Extract the (x, y) coordinate from the center of the cell holding the provided text.  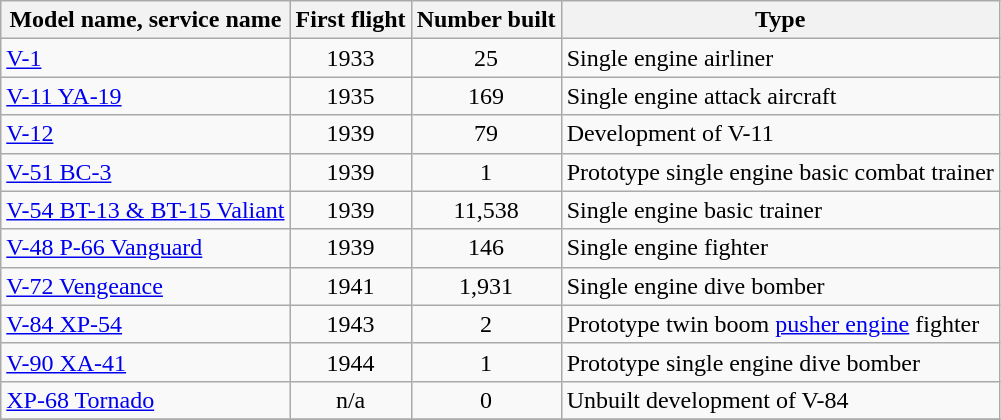
Unbuilt development of V-84 (780, 400)
Single engine airliner (780, 58)
146 (486, 248)
Development of V-11 (780, 134)
V-1 (146, 58)
11,538 (486, 210)
169 (486, 96)
25 (486, 58)
Single engine fighter (780, 248)
1943 (350, 324)
Prototype twin boom pusher engine fighter (780, 324)
V-51 BC-3 (146, 172)
V-48 P-66 Vanguard (146, 248)
XP-68 Tornado (146, 400)
V-54 BT-13 & BT-15 Valiant (146, 210)
V-72 Vengeance (146, 286)
V-84 XP-54 (146, 324)
Single engine attack aircraft (780, 96)
Single engine dive bomber (780, 286)
Prototype single engine dive bomber (780, 362)
Type (780, 20)
n/a (350, 400)
1941 (350, 286)
Single engine basic trainer (780, 210)
Prototype single engine basic combat trainer (780, 172)
V-11 YA-19 (146, 96)
1935 (350, 96)
1933 (350, 58)
V-90 XA-41 (146, 362)
79 (486, 134)
Number built (486, 20)
1,931 (486, 286)
2 (486, 324)
V-12 (146, 134)
0 (486, 400)
First flight (350, 20)
Model name, service name (146, 20)
1944 (350, 362)
